Determine the [x, y] coordinate at the center of the cell enclosing the given text.  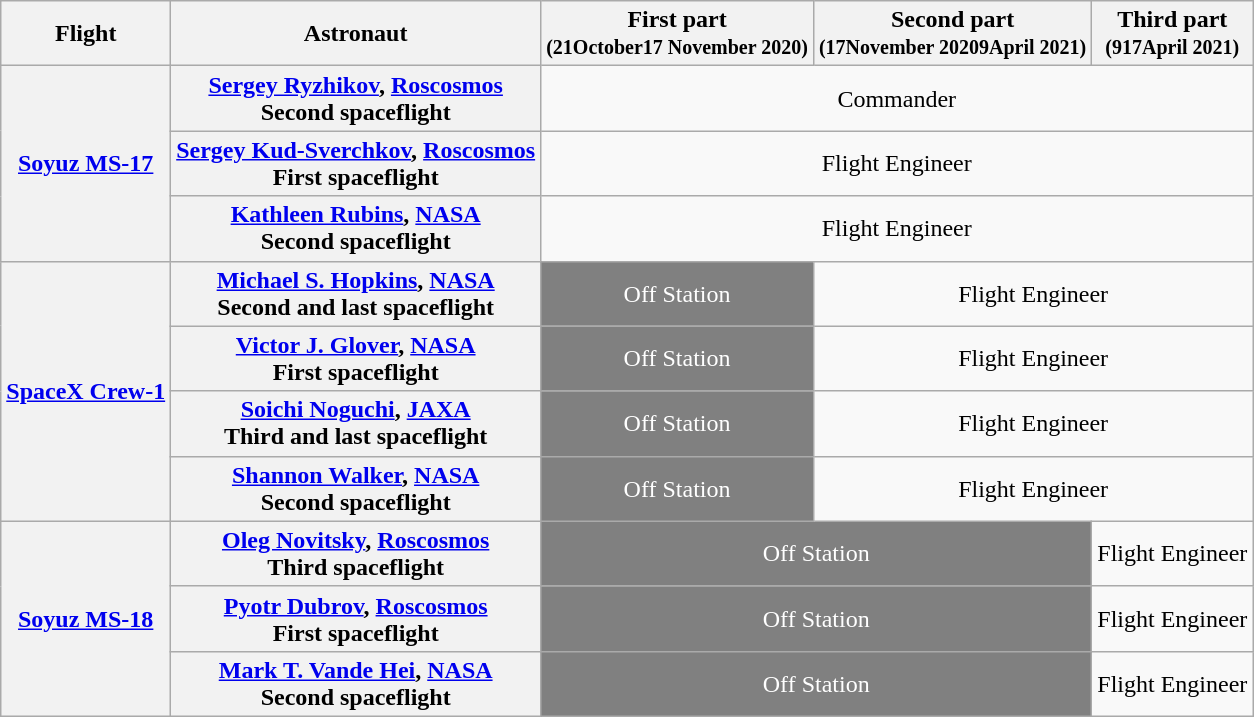
Mark T. Vande Hei, NASA Second spaceflight [356, 684]
Kathleen Rubins, NASASecond spaceflight [356, 228]
Commander [897, 98]
Astronaut [356, 34]
Sergey Kud-Sverchkov, RoscosmosFirst spaceflight [356, 164]
Third part(917April 2021) [1172, 34]
Victor J. Glover, NASAFirst spaceflight [356, 358]
Second part(17November 20209April 2021) [952, 34]
Michael S. Hopkins, NASASecond and last spaceflight [356, 294]
Oleg Novitsky, Roscosmos Third spaceflight [356, 554]
First part(21October17 November 2020) [678, 34]
Soyuz MS-17 [86, 164]
SpaceX Crew-1 [86, 391]
Shannon Walker, NASASecond spaceflight [356, 488]
Soichi Noguchi, JAXAThird and last spaceflight [356, 424]
Sergey Ryzhikov, RoscosmosSecond spaceflight [356, 98]
Soyuz MS-18 [86, 618]
Pyotr Dubrov, Roscosmos First spaceflight [356, 618]
Flight [86, 34]
